Capture the cell that displays the provided text and extract its (x, y) central coordinate. 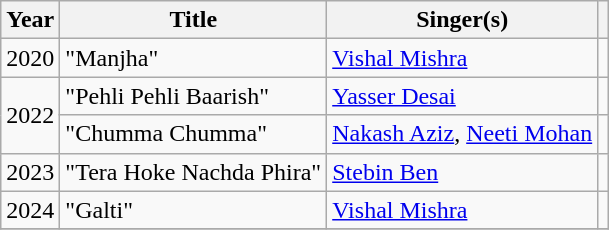
"Chumma Chumma" (194, 134)
"Manjha" (194, 58)
2022 (30, 115)
2024 (30, 210)
"Galti" (194, 210)
Stebin Ben (462, 172)
2020 (30, 58)
Year (30, 20)
"Tera Hoke Nachda Phira" (194, 172)
2023 (30, 172)
Singer(s) (462, 20)
Nakash Aziz, Neeti Mohan (462, 134)
Yasser Desai (462, 96)
Title (194, 20)
"Pehli Pehli Baarish" (194, 96)
